Provide the (X, Y) coordinate of the cell's center where the given text is located.  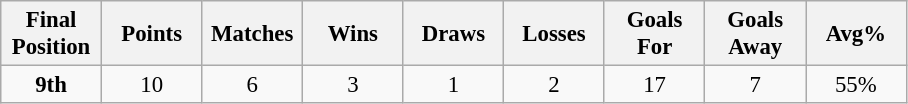
Losses (554, 34)
55% (856, 85)
Avg% (856, 34)
Goals Away (756, 34)
2 (554, 85)
Matches (252, 34)
Goals For (654, 34)
1 (454, 85)
6 (252, 85)
10 (152, 85)
3 (354, 85)
7 (756, 85)
Final Position (52, 34)
Wins (354, 34)
17 (654, 85)
9th (52, 85)
Points (152, 34)
Draws (454, 34)
